Provide the (X, Y) coordinate of the cell's center where the given text is located.  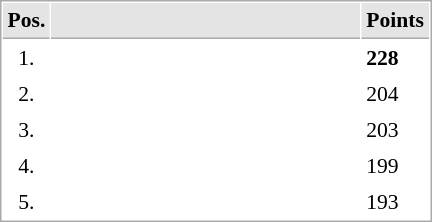
5. (26, 201)
2. (26, 93)
228 (396, 57)
204 (396, 93)
193 (396, 201)
1. (26, 57)
Points (396, 21)
Pos. (26, 21)
3. (26, 129)
203 (396, 129)
4. (26, 165)
199 (396, 165)
